Extract the [X, Y] coordinate from the center of the cell holding the provided text.  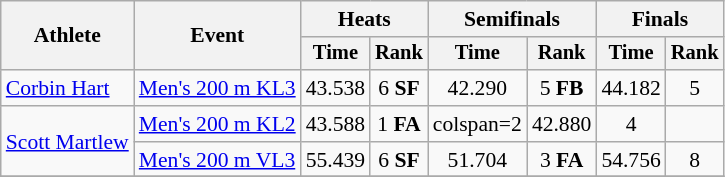
Heats [364, 19]
42.290 [478, 88]
colspan=2 [478, 124]
Finals [660, 19]
42.880 [562, 124]
44.182 [630, 88]
43.538 [336, 88]
1 FA [399, 124]
Corbin Hart [68, 88]
Men's 200 m KL2 [218, 124]
6 SF [399, 88]
4 [630, 124]
Semifinals [512, 19]
5 [695, 88]
Men's 200 m KL3 [218, 88]
5 FB [562, 88]
Event [218, 36]
Scott Martlew [68, 142]
Athlete [68, 36]
43.588 [336, 124]
